Detect which cell encompasses the target text, then output its [X, Y] center coordinate. 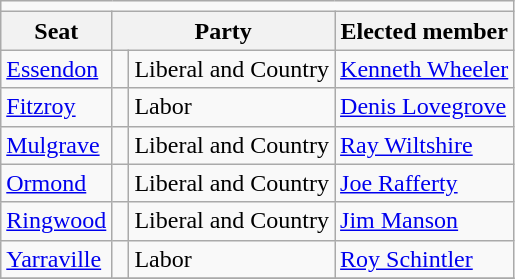
Jim Manson [424, 221]
Joe Rafferty [424, 183]
Elected member [424, 31]
Ormond [56, 183]
Ringwood [56, 221]
Ray Wiltshire [424, 145]
Kenneth Wheeler [424, 69]
Mulgrave [56, 145]
Denis Lovegrove [424, 107]
Party [224, 31]
Roy Schintler [424, 259]
Essendon [56, 69]
Fitzroy [56, 107]
Seat [56, 31]
Yarraville [56, 259]
